Provide the [X, Y] coordinate of the cell's center where the given text is located.  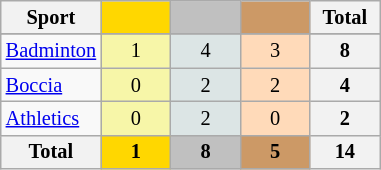
5 [275, 152]
14 [345, 152]
Boccia [51, 85]
Badminton [51, 51]
Athletics [51, 118]
3 [275, 51]
Sport [51, 17]
